Search for the cell housing the specified text and yield its [x, y] center coordinate. 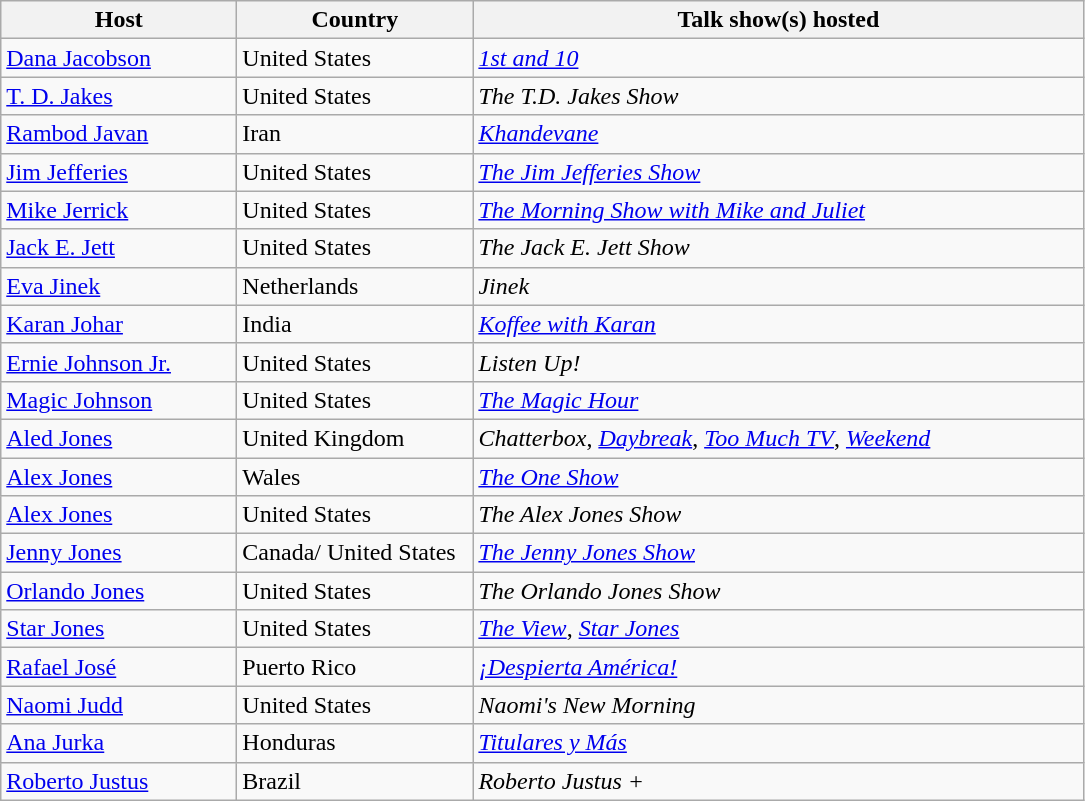
Canada/ United States [355, 553]
Karan Johar [119, 324]
Naomi Judd [119, 705]
Rafael José [119, 667]
United Kingdom [355, 438]
Koffee with Karan [778, 324]
Honduras [355, 743]
The Jim Jefferies Show [778, 172]
Host [119, 20]
Jinek [778, 286]
Iran [355, 134]
Chatterbox, Daybreak, Too Much TV, Weekend [778, 438]
Ana Jurka [119, 743]
The View, Star Jones [778, 629]
Listen Up! [778, 362]
The Jenny Jones Show [778, 553]
Roberto Justus + [778, 781]
Netherlands [355, 286]
Jack E. Jett [119, 248]
The Morning Show with Mike and Juliet [778, 210]
The Jack E. Jett Show [778, 248]
Orlando Jones [119, 591]
Ernie Johnson Jr. [119, 362]
India [355, 324]
Khandevane [778, 134]
Brazil [355, 781]
Aled Jones [119, 438]
Star Jones [119, 629]
Jenny Jones [119, 553]
Eva Jinek [119, 286]
The Orlando Jones Show [778, 591]
T. D. Jakes [119, 96]
Rambod Javan [119, 134]
The Alex Jones Show [778, 515]
Country [355, 20]
Talk show(s) hosted [778, 20]
1st and 10 [778, 58]
The T.D. Jakes Show [778, 96]
Titulares y Más [778, 743]
Jim Jefferies [119, 172]
Magic Johnson [119, 400]
Naomi's New Morning [778, 705]
Puerto Rico [355, 667]
Mike Jerrick [119, 210]
Roberto Justus [119, 781]
¡Despierta América! [778, 667]
Dana Jacobson [119, 58]
The Magic Hour [778, 400]
Wales [355, 477]
The One Show [778, 477]
